Return [X, Y] of the center of cell containing provided text 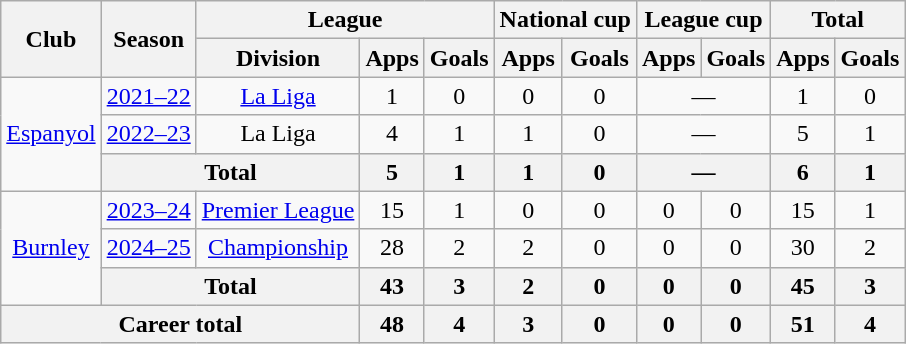
Espanyol [51, 134]
Season [148, 39]
Club [51, 39]
51 [803, 324]
Division [278, 58]
Championship [278, 248]
League [345, 20]
6 [803, 172]
45 [803, 286]
Career total [180, 324]
28 [392, 248]
43 [392, 286]
48 [392, 324]
2022–23 [148, 134]
30 [803, 248]
Burnley [51, 248]
Premier League [278, 210]
2021–22 [148, 96]
2023–24 [148, 210]
National cup [565, 20]
League cup [703, 20]
2024–25 [148, 248]
